Detect which cell encompasses the target text, then output its [X, Y] center coordinate. 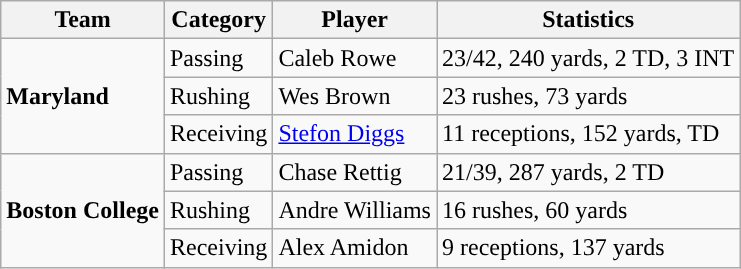
Category [218, 20]
11 receptions, 152 yards, TD [588, 134]
9 receptions, 137 yards [588, 248]
Alex Amidon [355, 248]
Stefon Diggs [355, 134]
Boston College [83, 210]
Chase Rettig [355, 172]
23/42, 240 yards, 2 TD, 3 INT [588, 58]
Maryland [83, 96]
Andre Williams [355, 210]
16 rushes, 60 yards [588, 210]
Caleb Rowe [355, 58]
Player [355, 20]
Team [83, 20]
Statistics [588, 20]
21/39, 287 yards, 2 TD [588, 172]
23 rushes, 73 yards [588, 96]
Wes Brown [355, 96]
